Detect which cell encompasses the target text, then output its [X, Y] center coordinate. 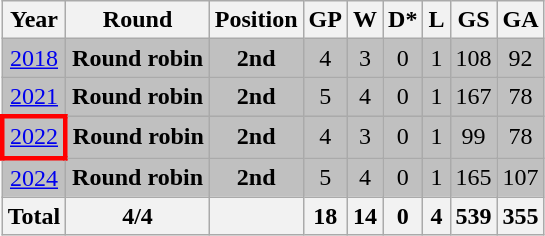
GS [474, 20]
355 [520, 216]
92 [520, 58]
108 [474, 58]
GA [520, 20]
2021 [34, 97]
2024 [34, 178]
18 [325, 216]
107 [520, 178]
14 [364, 216]
539 [474, 216]
L [436, 20]
D* [403, 20]
167 [474, 97]
GP [325, 20]
99 [474, 136]
4/4 [138, 216]
W [364, 20]
Year [34, 20]
Position [256, 20]
Round [138, 20]
165 [474, 178]
2018 [34, 58]
Total [34, 216]
2022 [34, 136]
